Pinpoint the cell where the given text exists, returning its (X, Y) midpoint coordinate. 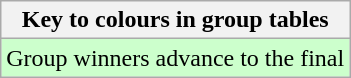
Key to colours in group tables (176, 20)
Group winners advance to the final (176, 58)
